Detect which cell encompasses the target text, then output its [x, y] center coordinate. 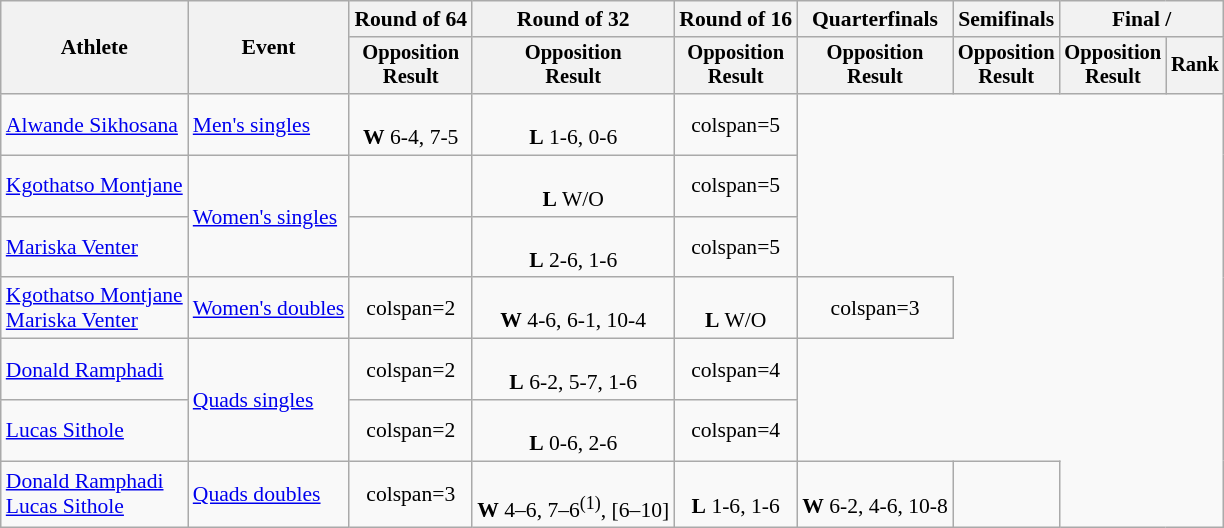
Quarterfinals [875, 19]
Kgothatso MontjaneMariska Venter [94, 308]
Round of 32 [573, 19]
Alwande Sikhosana [94, 124]
L 1-6, 0-6 [573, 124]
W 4-6, 6-1, 10-4 [573, 308]
L 0-6, 2-6 [573, 430]
Women's singles [269, 217]
Athlete [94, 48]
Quads doubles [269, 494]
Donald RamphadiLucas Sithole [94, 494]
Quads singles [269, 400]
Round of 64 [410, 19]
W 6-4, 7-5 [410, 124]
Rank [1195, 66]
Kgothatso Montjane [94, 186]
Final / [1142, 19]
W 6-2, 4-6, 10-8 [875, 494]
Event [269, 48]
Donald Ramphadi [94, 370]
L 2-6, 1-6 [573, 248]
L 1-6, 1-6 [736, 494]
L 6-2, 5-7, 1-6 [573, 370]
Semifinals [1006, 19]
Lucas Sithole [94, 430]
Mariska Venter [94, 248]
Men's singles [269, 124]
Round of 16 [736, 19]
W 4–6, 7–6(1), [6–10] [573, 494]
Women's doubles [269, 308]
